From the cell containing the given text, extract its center point as [X, Y] coordinate. 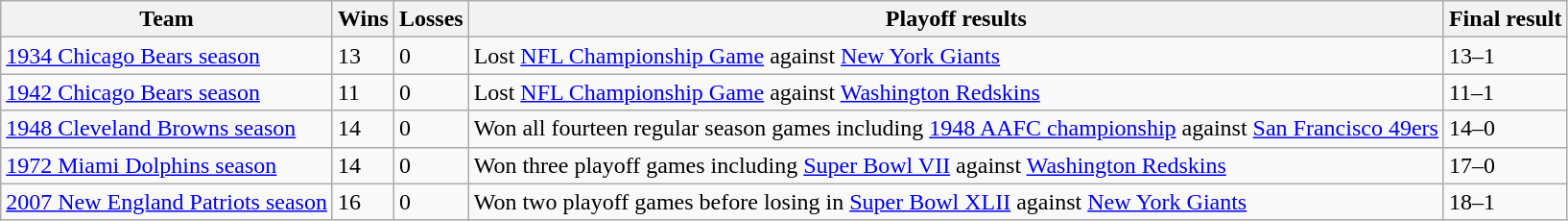
1972 Miami Dolphins season [167, 165]
Playoff results [956, 19]
1942 Chicago Bears season [167, 92]
2007 New England Patriots season [167, 202]
Lost NFL Championship Game against Washington Redskins [956, 92]
1934 Chicago Bears season [167, 56]
Won two playoff games before losing in Super Bowl XLII against New York Giants [956, 202]
14–0 [1505, 129]
13 [363, 56]
17–0 [1505, 165]
Lost NFL Championship Game against New York Giants [956, 56]
Won three playoff games including Super Bowl VII against Washington Redskins [956, 165]
13–1 [1505, 56]
Team [167, 19]
16 [363, 202]
18–1 [1505, 202]
11–1 [1505, 92]
Losses [431, 19]
1948 Cleveland Browns season [167, 129]
Final result [1505, 19]
Won all fourteen regular season games including 1948 AAFC championship against San Francisco 49ers [956, 129]
Wins [363, 19]
11 [363, 92]
